Search for the cell housing the specified text and yield its [x, y] center coordinate. 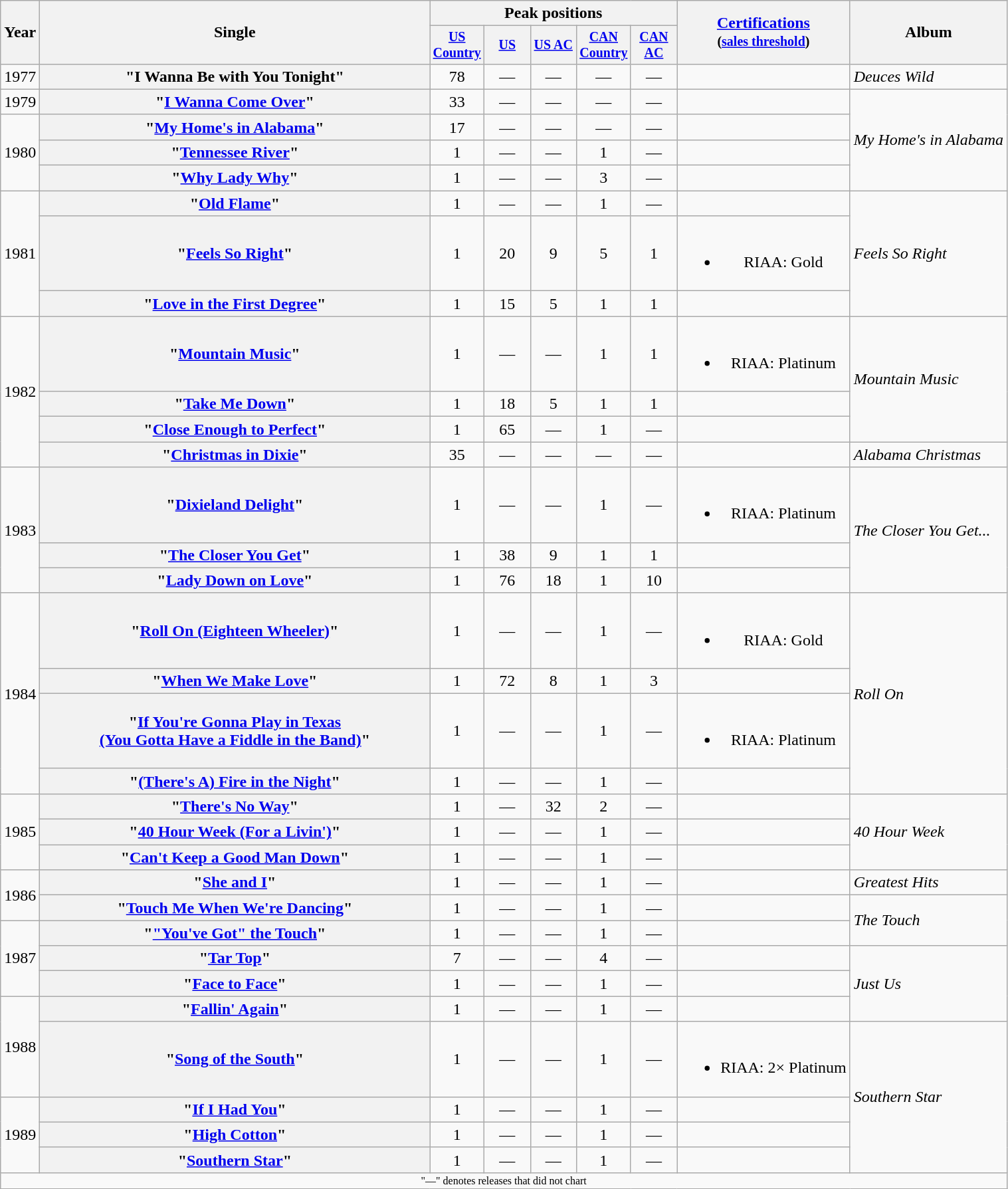
1988 [20, 1046]
Alabama Christmas [928, 455]
Deuces Wild [928, 76]
"Touch Me When We're Dancing" [235, 908]
1980 [20, 152]
"The Closer You Get" [235, 555]
15 [508, 304]
CAN Country [603, 45]
1987 [20, 958]
"High Cotton" [235, 1135]
Peak positions [554, 13]
"Face to Face" [235, 984]
1989 [20, 1135]
"I Wanna Be with You Tonight" [235, 76]
20 [508, 254]
2 [603, 806]
1985 [20, 831]
4 [603, 958]
"There's No Way" [235, 806]
Certifications(sales threshold) [764, 33]
US AC [553, 45]
1981 [20, 254]
The Closer You Get... [928, 530]
1984 [20, 693]
"Feels So Right" [235, 254]
US [508, 45]
1977 [20, 76]
1982 [20, 392]
"Close Enough to Perfect" [235, 429]
1979 [20, 102]
17 [457, 127]
40 Hour Week [928, 831]
Southern Star [928, 1097]
The Touch [928, 920]
38 [508, 555]
RIAA: 2× Platinum [764, 1059]
"When We Make Love" [235, 681]
Year [20, 33]
Album [928, 33]
Greatest Hits [928, 883]
76 [508, 580]
78 [457, 76]
Feels So Right [928, 254]
"If I Had You" [235, 1109]
"Why Lady Why" [235, 178]
""You've Got" the Touch" [235, 933]
"Tennessee River" [235, 152]
"Lady Down on Love" [235, 580]
1983 [20, 530]
Just Us [928, 984]
CAN AC [654, 45]
Mountain Music [928, 379]
10 [654, 580]
"(There's A) Fire in the Night" [235, 781]
"If You're Gonna Play in Texas (You Gotta Have a Fiddle in the Band)" [235, 731]
"Christmas in Dixie" [235, 455]
"Dixieland Delight" [235, 505]
"Take Me Down" [235, 404]
US Country [457, 45]
"—" denotes releases that did not chart [504, 1180]
My Home's in Alabama [928, 140]
"Old Flame" [235, 203]
"Fallin' Again" [235, 1009]
1986 [20, 895]
"Song of the South" [235, 1059]
65 [508, 429]
"I Wanna Come Over" [235, 102]
Single [235, 33]
32 [553, 806]
7 [457, 958]
35 [457, 455]
Roll On [928, 693]
"Tar Top" [235, 958]
"Love in the First Degree" [235, 304]
"40 Hour Week (For a Livin')" [235, 832]
"Mountain Music" [235, 354]
"She and I" [235, 883]
8 [553, 681]
"Can't Keep a Good Man Down" [235, 857]
33 [457, 102]
"My Home's in Alabama" [235, 127]
"Southern Star" [235, 1160]
72 [508, 681]
"Roll On (Eighteen Wheeler)" [235, 630]
